Determine the (x, y) coordinate at the center of the cell enclosing the given text.  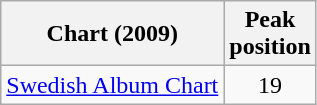
Chart (2009) (112, 34)
19 (270, 85)
Swedish Album Chart (112, 85)
Peakposition (270, 34)
